Provide the (X, Y) coordinate of the cell's center where the given text is located.  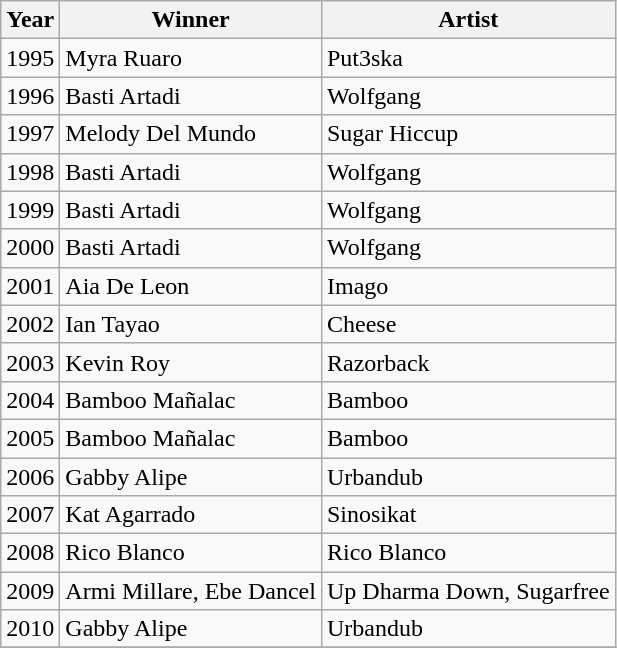
2003 (30, 362)
Year (30, 20)
Armi Millare, Ebe Dancel (191, 591)
Aia De Leon (191, 286)
2001 (30, 286)
1995 (30, 58)
2009 (30, 591)
Sinosikat (468, 515)
1998 (30, 172)
1999 (30, 210)
2007 (30, 515)
1997 (30, 134)
2010 (30, 629)
Artist (468, 20)
2005 (30, 438)
2004 (30, 400)
Kevin Roy (191, 362)
Sugar Hiccup (468, 134)
2008 (30, 553)
Kat Agarrado (191, 515)
Ian Tayao (191, 324)
Myra Ruaro (191, 58)
2002 (30, 324)
2000 (30, 248)
Up Dharma Down, Sugarfree (468, 591)
Melody Del Mundo (191, 134)
Razorback (468, 362)
1996 (30, 96)
Put3ska (468, 58)
Imago (468, 286)
Winner (191, 20)
2006 (30, 477)
Cheese (468, 324)
